Provide the [x, y] coordinate of the cell's center where the given text is located.  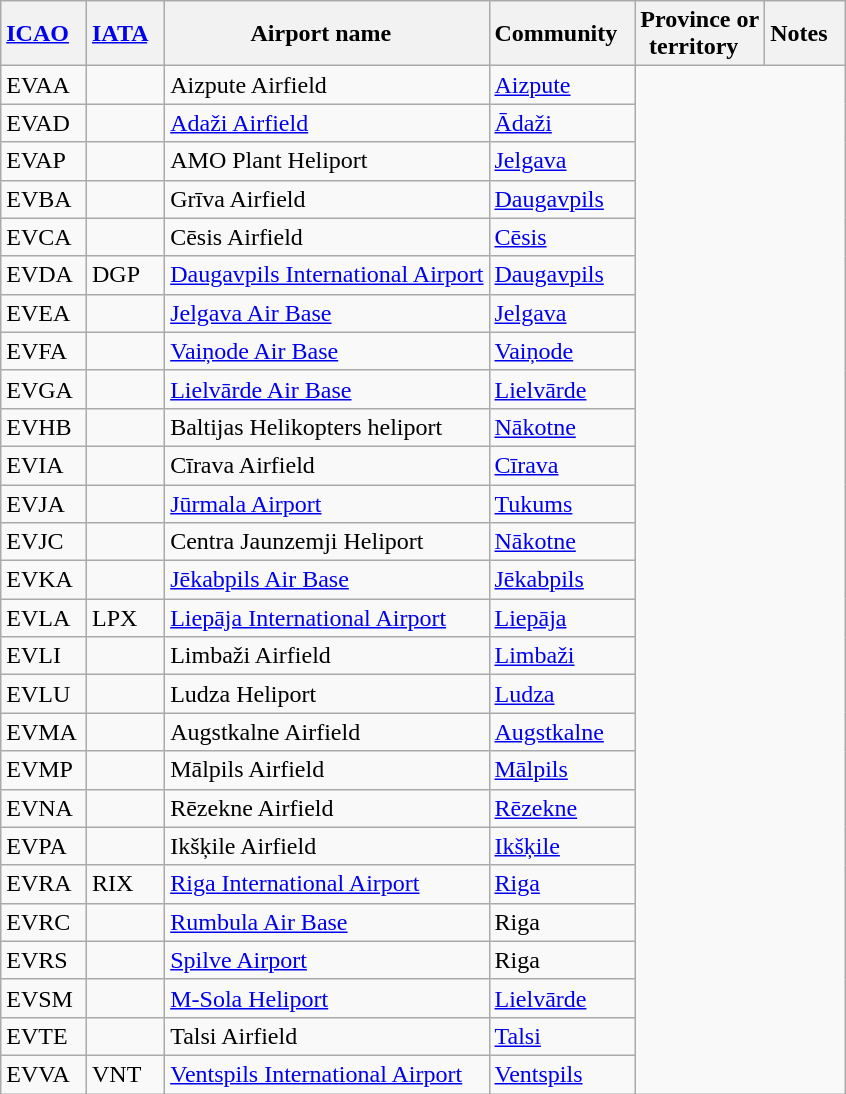
Ikšķile [562, 846]
LPX [125, 618]
Limbaži Airfield [327, 656]
Airport name [327, 34]
EVMP [44, 770]
EVAD [44, 123]
Cīrava Airfield [327, 465]
EVBA [44, 199]
EVGA [44, 389]
Vaiņode [562, 351]
Liepāja [562, 618]
Spilve Airport [327, 960]
EVLU [44, 694]
Notes [805, 34]
Grīva Airfield [327, 199]
EVLI [44, 656]
Vaiņode Air Base [327, 351]
EVRA [44, 884]
Liepāja International Airport [327, 618]
EVJC [44, 542]
EVHB [44, 427]
Daugavpils International Airport [327, 275]
EVTE [44, 1036]
DGP [125, 275]
EVNA [44, 808]
Community [562, 34]
Limbaži [562, 656]
EVVA [44, 1074]
EVAA [44, 85]
Ventspils [562, 1074]
EVFA [44, 351]
Rēzekne [562, 808]
Cēsis Airfield [327, 237]
EVRC [44, 922]
Ikšķile Airfield [327, 846]
Tukums [562, 503]
Talsi Airfield [327, 1036]
Aizpute Airfield [327, 85]
Jelgava Air Base [327, 313]
Ādaži [562, 123]
Jēkabpils Air Base [327, 580]
VNT [125, 1074]
Jūrmala Airport [327, 503]
Talsi [562, 1036]
EVJA [44, 503]
Mālpils [562, 770]
EVSM [44, 998]
Lielvārde Air Base [327, 389]
EVDA [44, 275]
Augstkalne Airfield [327, 732]
Cīrava [562, 465]
Rumbula Air Base [327, 922]
ICAO [44, 34]
EVAP [44, 161]
AMO Plant Heliport [327, 161]
EVPA [44, 846]
IATA [125, 34]
Ventspils International Airport [327, 1074]
EVKA [44, 580]
Jēkabpils [562, 580]
Rēzekne Airfield [327, 808]
EVCA [44, 237]
EVLA [44, 618]
Province orterritory [700, 34]
RIX [125, 884]
Augstkalne [562, 732]
Aizpute [562, 85]
EVIA [44, 465]
EVRS [44, 960]
Centra Jaunzemji Heliport [327, 542]
Ludza Heliport [327, 694]
EVEA [44, 313]
Baltijas Helikopters heliport [327, 427]
M-Sola Heliport [327, 998]
Mālpils Airfield [327, 770]
Adaži Airfield [327, 123]
EVMA [44, 732]
Ludza [562, 694]
Cēsis [562, 237]
Riga International Airport [327, 884]
